Capture the cell that displays the provided text and extract its (x, y) central coordinate. 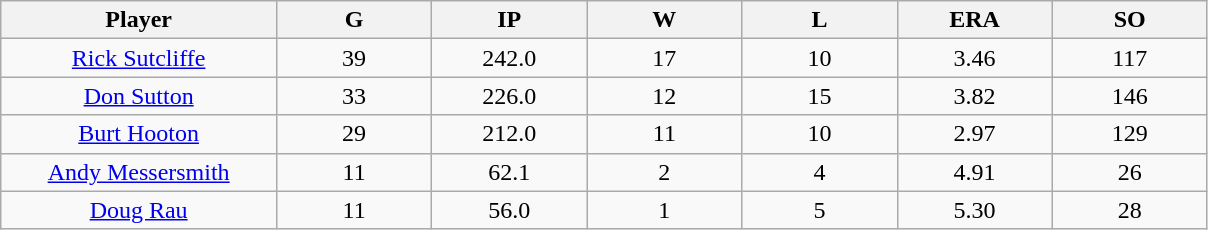
129 (1130, 134)
ERA (974, 20)
2 (664, 172)
5 (820, 210)
33 (354, 96)
28 (1130, 210)
5.30 (974, 210)
SO (1130, 20)
3.82 (974, 96)
29 (354, 134)
G (354, 20)
Don Sutton (139, 96)
242.0 (510, 58)
1 (664, 210)
Doug Rau (139, 210)
2.97 (974, 134)
26 (1130, 172)
56.0 (510, 210)
17 (664, 58)
3.46 (974, 58)
226.0 (510, 96)
IP (510, 20)
39 (354, 58)
117 (1130, 58)
Rick Sutcliffe (139, 58)
146 (1130, 96)
Player (139, 20)
4.91 (974, 172)
W (664, 20)
Burt Hooton (139, 134)
212.0 (510, 134)
62.1 (510, 172)
12 (664, 96)
4 (820, 172)
Andy Messersmith (139, 172)
L (820, 20)
15 (820, 96)
